Return the [X, Y] coordinate for the center point of the cell that contains the specified text.  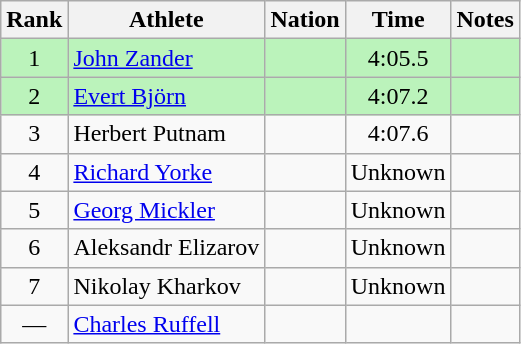
Charles Ruffell [166, 324]
— [34, 324]
4:07.2 [398, 96]
4:05.5 [398, 58]
5 [34, 210]
2 [34, 96]
Athlete [166, 20]
Nation [305, 20]
Aleksandr Elizarov [166, 248]
4 [34, 172]
7 [34, 286]
Time [398, 20]
4:07.6 [398, 134]
Rank [34, 20]
Notes [485, 20]
6 [34, 248]
3 [34, 134]
John Zander [166, 58]
1 [34, 58]
Evert Björn [166, 96]
Georg Mickler [166, 210]
Richard Yorke [166, 172]
Herbert Putnam [166, 134]
Nikolay Kharkov [166, 286]
